Search for the cell housing the specified text and yield its (x, y) center coordinate. 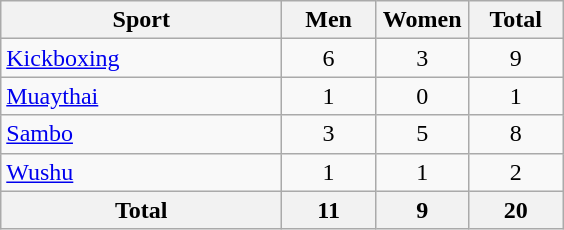
Wushu (142, 172)
5 (422, 134)
6 (329, 58)
20 (516, 210)
2 (516, 172)
11 (329, 210)
Sport (142, 20)
0 (422, 96)
Men (329, 20)
Women (422, 20)
Muaythai (142, 96)
Kickboxing (142, 58)
Sambo (142, 134)
8 (516, 134)
